Determine the (x, y) coordinate at the center of the cell enclosing the given text.  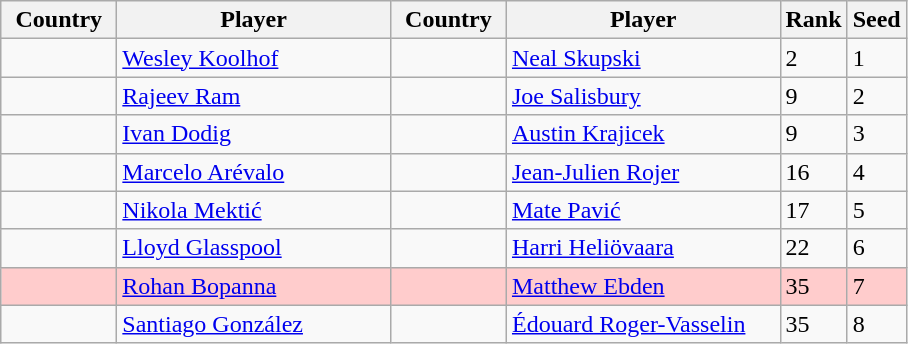
Marcelo Arévalo (254, 172)
Rank (814, 20)
Jean-Julien Rojer (643, 172)
6 (876, 248)
Wesley Koolhof (254, 58)
5 (876, 210)
Rajeev Ram (254, 96)
Ivan Dodig (254, 134)
16 (814, 172)
Matthew Ebden (643, 286)
4 (876, 172)
Harri Heliövaara (643, 248)
Austin Krajicek (643, 134)
Lloyd Glasspool (254, 248)
Santiago González (254, 324)
Joe Salisbury (643, 96)
Nikola Mektić (254, 210)
Rohan Bopanna (254, 286)
Neal Skupski (643, 58)
3 (876, 134)
1 (876, 58)
Mate Pavić (643, 210)
Seed (876, 20)
17 (814, 210)
Édouard Roger-Vasselin (643, 324)
8 (876, 324)
7 (876, 286)
22 (814, 248)
